Identify which cell holds the provided text, then report its [x, y] central coordinate. 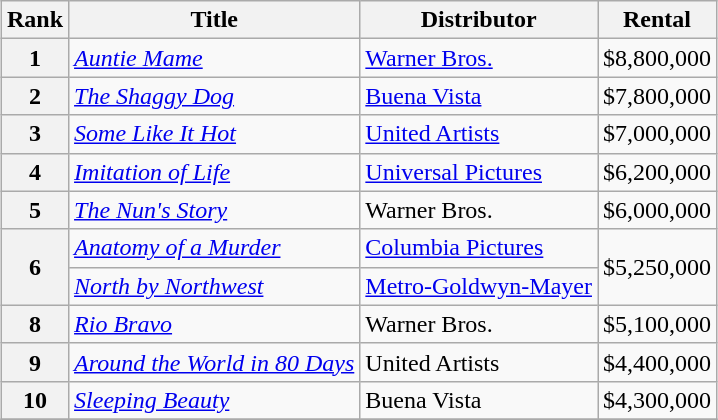
$4,400,000 [658, 362]
8 [34, 324]
$5,100,000 [658, 324]
Some Like It Hot [214, 134]
3 [34, 134]
9 [34, 362]
4 [34, 172]
$6,000,000 [658, 210]
$8,800,000 [658, 58]
Universal Pictures [479, 172]
The Shaggy Dog [214, 96]
Rio Bravo [214, 324]
Columbia Pictures [479, 248]
Auntie Mame [214, 58]
Metro-Goldwyn-Mayer [479, 286]
Sleeping Beauty [214, 400]
Distributor [479, 20]
10 [34, 400]
Rental [658, 20]
6 [34, 267]
The Nun's Story [214, 210]
1 [34, 58]
$4,300,000 [658, 400]
Imitation of Life [214, 172]
Title [214, 20]
Around the World in 80 Days [214, 362]
Anatomy of a Murder [214, 248]
$6,200,000 [658, 172]
$7,800,000 [658, 96]
$5,250,000 [658, 267]
$7,000,000 [658, 134]
North by Northwest [214, 286]
2 [34, 96]
Rank [34, 20]
5 [34, 210]
